From the cell containing the given text, extract its center point as [X, Y] coordinate. 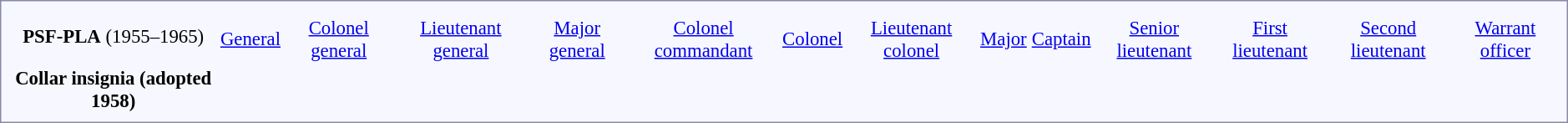
Major [1004, 38]
Warrant officer [1505, 38]
Colonel general [339, 38]
Major general [578, 38]
Second lieutenant [1388, 38]
First lieutenant [1271, 38]
Collar insignia (adopted 1958) [114, 89]
Lieutenant general [461, 38]
Senior lieutenant [1154, 38]
Captain [1061, 38]
Lieutenant colonel [912, 38]
Colonel [813, 38]
Colonel commandant [704, 38]
PSF-PLA (1955–1965) [114, 37]
General [250, 38]
